Return (x, y) of the center of cell containing provided text 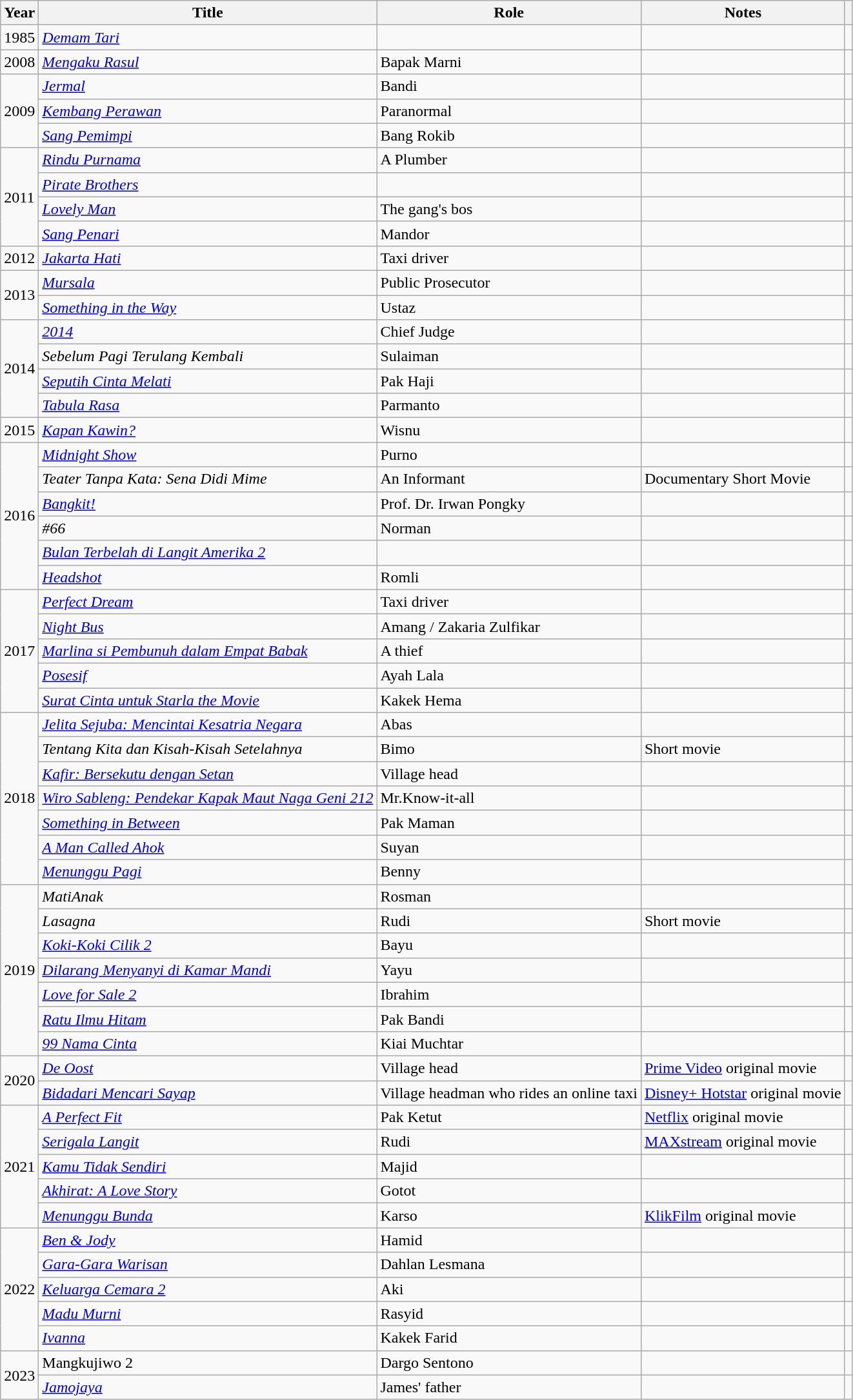
Something in Between (208, 823)
Pak Maman (509, 823)
De Oost (208, 1068)
Wisnu (509, 430)
Documentary Short Movie (743, 479)
Wiro Sableng: Pendekar Kapak Maut Naga Geni 212 (208, 798)
Mr.Know-it-all (509, 798)
Bidadari Mencari Sayap (208, 1093)
Bandi (509, 86)
Menunggu Pagi (208, 872)
Dilarang Menyanyi di Kamar Mandi (208, 970)
An Informant (509, 479)
Yayu (509, 970)
Midnight Show (208, 455)
Lovely Man (208, 209)
2012 (19, 258)
Aki (509, 1289)
Public Prosecutor (509, 282)
Karso (509, 1216)
Menunggu Bunda (208, 1216)
A Plumber (509, 160)
A Perfect Fit (208, 1118)
Jakarta Hati (208, 258)
Jelita Sejuba: Mencintai Kesatria Negara (208, 725)
Dargo Sentono (509, 1363)
Tentang Kita dan Kisah-Kisah Setelahnya (208, 749)
Mandor (509, 233)
Village headman who rides an online taxi (509, 1093)
Majid (509, 1167)
Keluarga Cemara 2 (208, 1289)
Ibrahim (509, 994)
Year (19, 13)
Ustaz (509, 308)
Headshot (208, 577)
KlikFilm original movie (743, 1216)
A Man Called Ahok (208, 847)
Prime Video original movie (743, 1068)
Abas (509, 725)
1985 (19, 37)
Kapan Kawin? (208, 430)
Kamu Tidak Sendiri (208, 1167)
Title (208, 13)
Bulan Terbelah di Langit Amerika 2 (208, 553)
Marlina si Pembunuh dalam Empat Babak (208, 651)
Teater Tanpa Kata: Sena Didi Mime (208, 479)
Rosman (509, 896)
Disney+ Hotstar original movie (743, 1093)
Kakek Farid (509, 1338)
2008 (19, 62)
Madu Murni (208, 1314)
Pak Haji (509, 381)
2018 (19, 798)
Norman (509, 528)
Kakek Hema (509, 700)
Prof. Dr. Irwan Pongky (509, 504)
Bayu (509, 945)
Romli (509, 577)
Notes (743, 13)
2020 (19, 1080)
Bapak Marni (509, 62)
Akhirat: A Love Story (208, 1191)
2015 (19, 430)
Lasagna (208, 921)
Gotot (509, 1191)
Demam Tari (208, 37)
2023 (19, 1375)
Pak Bandi (509, 1019)
Bang Rokib (509, 135)
Ivanna (208, 1338)
Ayah Lala (509, 675)
Sang Pemimpi (208, 135)
Jamojaya (208, 1387)
Sulaiman (509, 357)
Gara-Gara Warisan (208, 1265)
2019 (19, 970)
2013 (19, 295)
Pak Ketut (509, 1118)
Love for Sale 2 (208, 994)
Bangkit! (208, 504)
Rindu Purnama (208, 160)
Ben & Jody (208, 1240)
Posesif (208, 675)
Role (509, 13)
2009 (19, 111)
Purno (509, 455)
2022 (19, 1289)
Kafir: Bersekutu dengan Setan (208, 774)
Seputih Cinta Melati (208, 381)
Tabula Rasa (208, 406)
Netflix original movie (743, 1118)
Paranormal (509, 111)
Sebelum Pagi Terulang Kembali (208, 357)
Amang / Zakaria Zulfikar (509, 626)
2021 (19, 1167)
MatiAnak (208, 896)
Parmanto (509, 406)
Dahlan Lesmana (509, 1265)
Serigala Langit (208, 1142)
Suyan (509, 847)
Kiai Muchtar (509, 1043)
Mangkujiwo 2 (208, 1363)
2017 (19, 651)
MAXstream original movie (743, 1142)
Surat Cinta untuk Starla the Movie (208, 700)
Pirate Brothers (208, 184)
Rasyid (509, 1314)
A thief (509, 651)
Koki-Koki Cilik 2 (208, 945)
99 Nama Cinta (208, 1043)
Hamid (509, 1240)
Jermal (208, 86)
2016 (19, 516)
Chief Judge (509, 332)
Something in the Way (208, 308)
Kembang Perawan (208, 111)
2011 (19, 197)
Mengaku Rasul (208, 62)
Bimo (509, 749)
Night Bus (208, 626)
The gang's bos (509, 209)
Benny (509, 872)
Sang Penari (208, 233)
James' father (509, 1387)
#66 (208, 528)
Ratu Ilmu Hitam (208, 1019)
Perfect Dream (208, 602)
Mursala (208, 282)
